Detect which cell encompasses the target text, then output its (x, y) center coordinate. 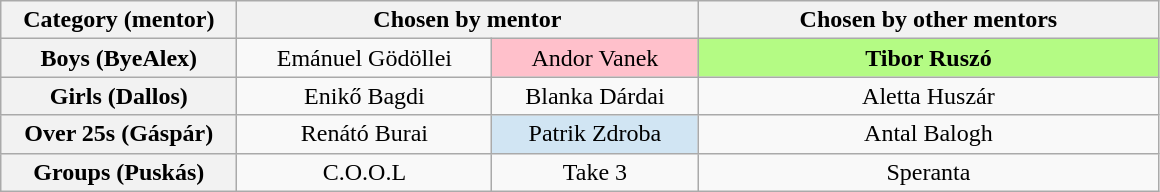
Aletta Huszár (928, 96)
Chosen by mentor (468, 20)
Patrik Zdroba (595, 134)
Renátó Burai (364, 134)
Category (mentor) (119, 20)
Chosen by other mentors (928, 20)
Enikő Bagdi (364, 96)
Boys (ByeAlex) (119, 58)
Over 25s (Gáspár) (119, 134)
Take 3 (595, 172)
Tibor Ruszó (928, 58)
Speranta (928, 172)
Groups (Puskás) (119, 172)
Antal Balogh (928, 134)
Girls (Dallos) (119, 96)
Andor Vanek (595, 58)
Emánuel Gödöllei (364, 58)
Blanka Dárdai (595, 96)
C.O.O.L (364, 172)
